Return [x, y] of the center of cell containing provided text 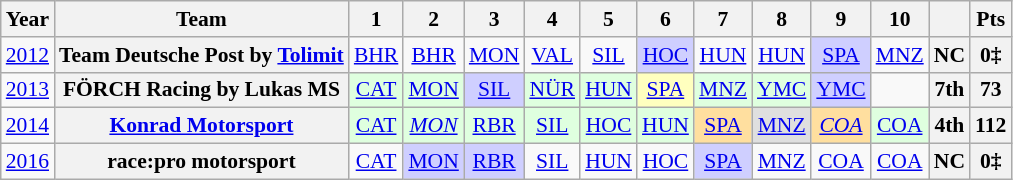
FÖRCH Racing by Lukas MS [202, 90]
5 [608, 19]
VAL [552, 55]
1 [376, 19]
8 [782, 19]
10 [900, 19]
112 [990, 126]
Team Deutsche Post by Tolimit [202, 55]
Team [202, 19]
2014 [28, 126]
73 [990, 90]
NÜR [552, 90]
Konrad Motorsport [202, 126]
4th [950, 126]
2013 [28, 90]
9 [840, 19]
Pts [990, 19]
2012 [28, 55]
7th [950, 90]
race:pro motorsport [202, 162]
2 [434, 19]
2016 [28, 162]
Year [28, 19]
4 [552, 19]
6 [666, 19]
3 [494, 19]
7 [723, 19]
